Return (X, Y) of the center of cell containing provided text 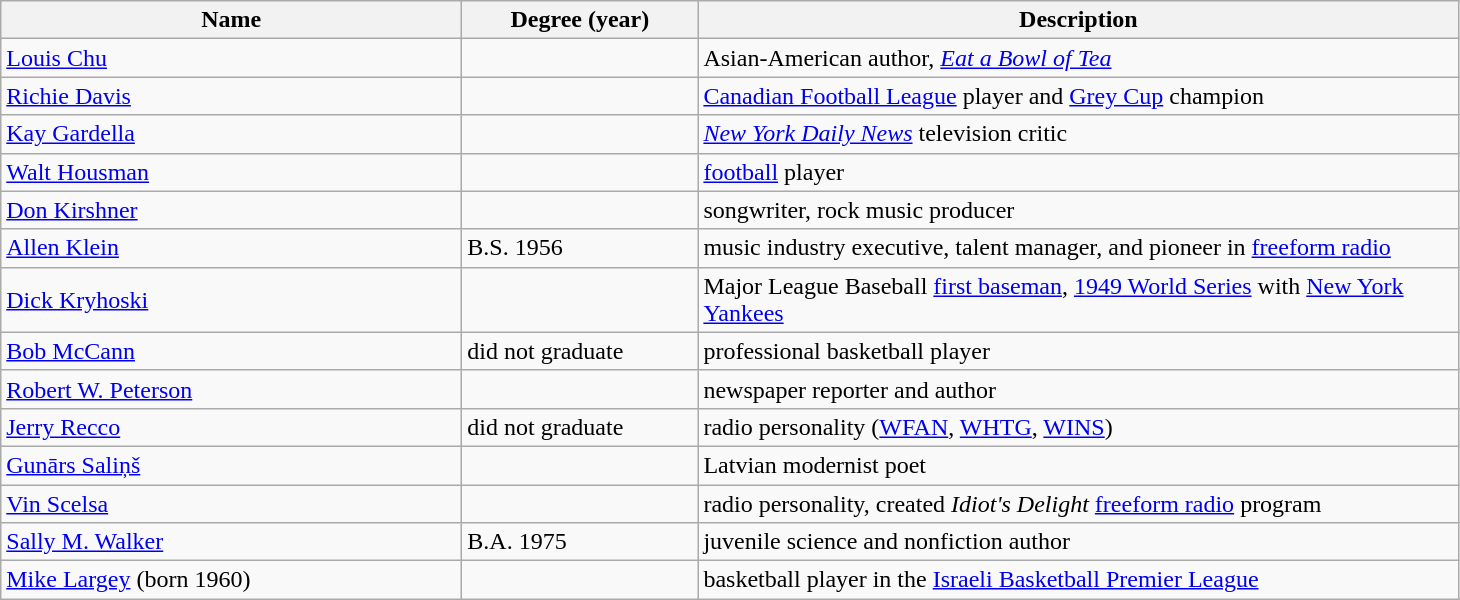
Sally M. Walker (232, 542)
Don Kirshner (232, 210)
radio personality (WFAN, WHTG, WINS) (1078, 427)
Allen Klein (232, 248)
Richie Davis (232, 96)
Bob McCann (232, 351)
B.S. 1956 (580, 248)
songwriter, rock music producer (1078, 210)
Kay Gardella (232, 134)
Name (232, 20)
music industry executive, talent manager, and pioneer in freeform radio (1078, 248)
football player (1078, 172)
newspaper reporter and author (1078, 389)
Gunārs Saliņš (232, 465)
Robert W. Peterson (232, 389)
Canadian Football League player and Grey Cup champion (1078, 96)
Jerry Recco (232, 427)
Vin Scelsa (232, 503)
radio personality, created Idiot's Delight freeform radio program (1078, 503)
basketball player in the Israeli Basketball Premier League (1078, 580)
Asian-American author, Eat a Bowl of Tea (1078, 58)
Walt Housman (232, 172)
juvenile science and nonfiction author (1078, 542)
Description (1078, 20)
Degree (year) (580, 20)
Mike Largey (born 1960) (232, 580)
Latvian modernist poet (1078, 465)
New York Daily News television critic (1078, 134)
professional basketball player (1078, 351)
Louis Chu (232, 58)
Dick Kryhoski (232, 300)
Major League Baseball first baseman, 1949 World Series with New York Yankees (1078, 300)
B.A. 1975 (580, 542)
